From the cell containing the given text, extract its center point as [X, Y] coordinate. 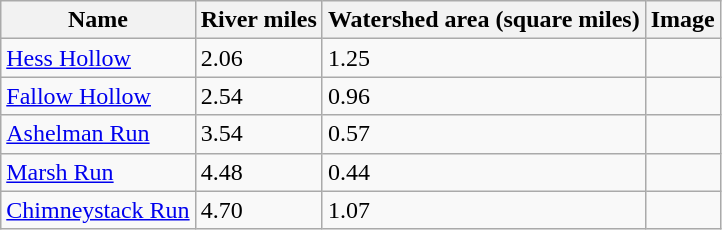
Image [682, 20]
2.54 [258, 96]
4.70 [258, 210]
Name [98, 20]
3.54 [258, 134]
2.06 [258, 58]
1.25 [484, 58]
River miles [258, 20]
0.44 [484, 172]
0.96 [484, 96]
Hess Hollow [98, 58]
Watershed area (square miles) [484, 20]
4.48 [258, 172]
1.07 [484, 210]
Ashelman Run [98, 134]
Marsh Run [98, 172]
Chimneystack Run [98, 210]
Fallow Hollow [98, 96]
0.57 [484, 134]
